Detect which cell encompasses the target text, then output its [x, y] center coordinate. 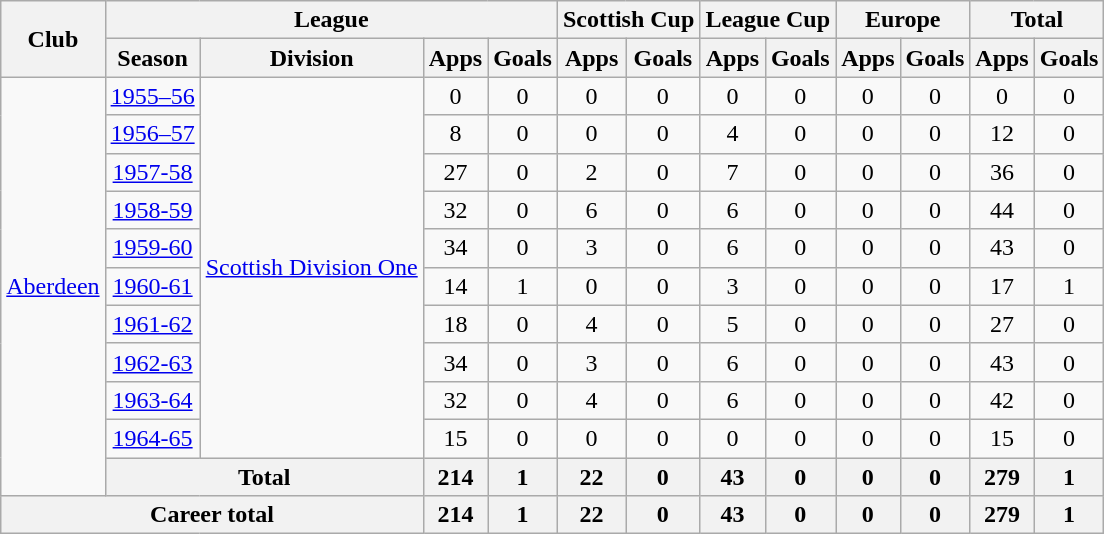
1957-58 [152, 172]
18 [455, 324]
5 [732, 324]
Division [312, 58]
1956–57 [152, 134]
2 [591, 172]
42 [1002, 400]
1961-62 [152, 324]
17 [1002, 286]
Europe [903, 20]
1958-59 [152, 210]
1964-65 [152, 438]
Aberdeen [53, 286]
44 [1002, 210]
7 [732, 172]
Season [152, 58]
8 [455, 134]
Career total [212, 515]
Club [53, 39]
1963-64 [152, 400]
League [331, 20]
1955–56 [152, 96]
1959-60 [152, 248]
14 [455, 286]
Scottish Division One [312, 268]
1962-63 [152, 362]
1960-61 [152, 286]
12 [1002, 134]
Scottish Cup [628, 20]
League Cup [768, 20]
36 [1002, 172]
